Determine the [X, Y] coordinate at the center of the cell enclosing the given text.  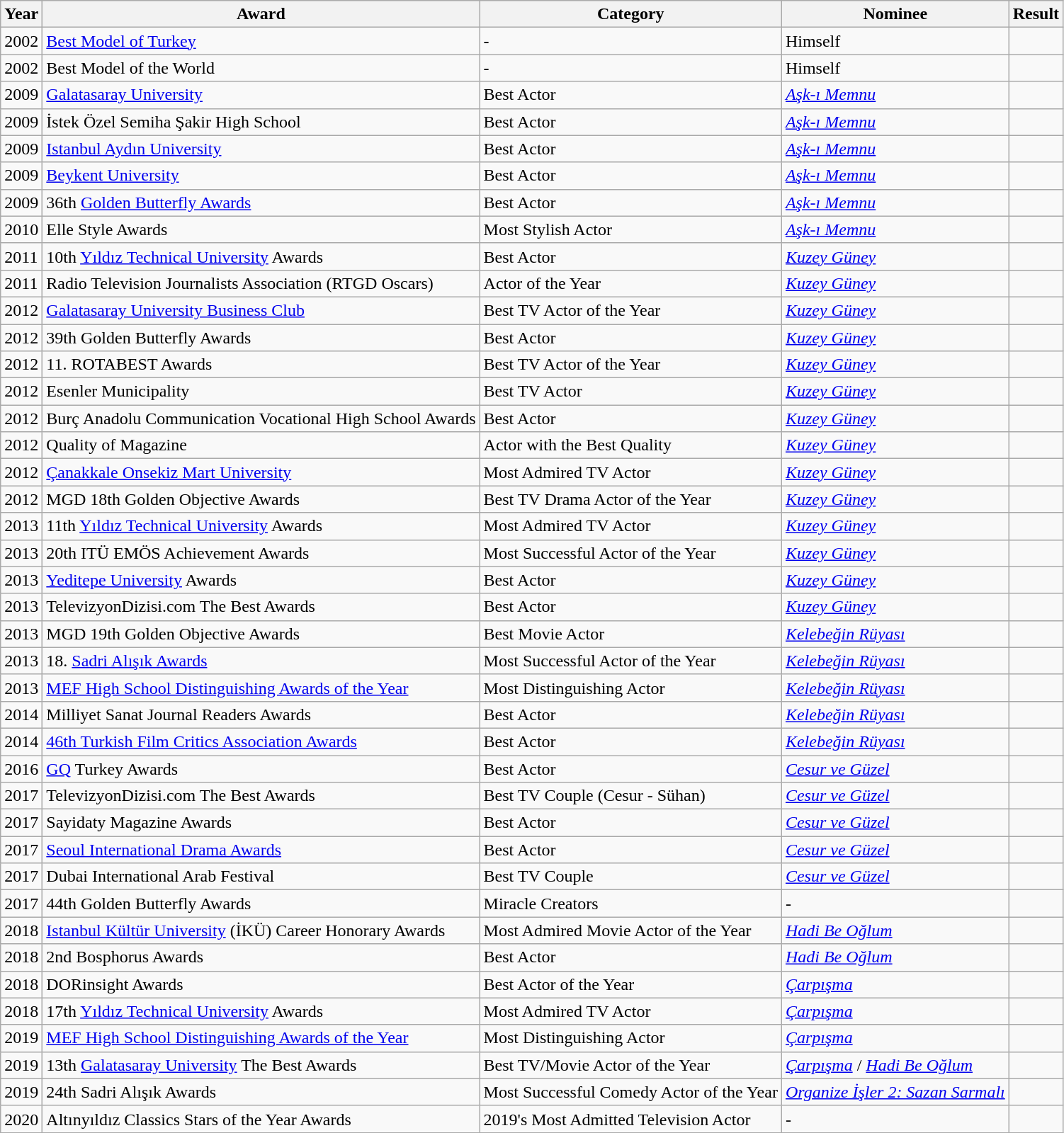
Most Stylish Actor [630, 229]
Yeditepe University Awards [261, 580]
2019's Most Admitted Television Actor [630, 1119]
2020 [21, 1119]
Milliyet Sanat Journal Readers Awards [261, 714]
Istanbul Aydın University [261, 149]
GQ Turkey Awards [261, 768]
Burç Anadolu Communication Vocational High School Awards [261, 419]
44th Golden Butterfly Awards [261, 904]
Best Actor of the Year [630, 984]
10th Yıldız Technical University Awards [261, 256]
Best Model of the World [261, 68]
MGD 18th Golden Objective Awards [261, 499]
Award [261, 14]
Actor with the Best Quality [630, 445]
İstek Özel Semiha Şakir High School [261, 122]
2010 [21, 229]
Nominee [895, 14]
46th Turkish Film Critics Association Awards [261, 741]
Best TV Couple [630, 877]
Year [21, 14]
Beykent University [261, 176]
Organize İşler 2: Sazan Sarmalı [895, 1092]
Miracle Creators [630, 904]
DORinsight Awards [261, 984]
Most Admired Movie Actor of the Year [630, 930]
Most Successful Comedy Actor of the Year [630, 1092]
Quality of Magazine [261, 445]
Best Movie Actor [630, 634]
Istanbul Kültür University (İKÜ) Career Honorary Awards [261, 930]
24th Sadri Alışık Awards [261, 1092]
39th Golden Butterfly Awards [261, 338]
Çanakkale Onsekiz Mart University [261, 472]
2nd Bosphorus Awards [261, 957]
20th ITÜ EMÖS Achievement Awards [261, 553]
17th Yıldız Technical University Awards [261, 1011]
Best TV Drama Actor of the Year [630, 499]
Best TV/Movie Actor of the Year [630, 1065]
Category [630, 14]
Elle Style Awards [261, 229]
2016 [21, 768]
Actor of the Year [630, 283]
Radio Television Journalists Association (RTGD Oscars) [261, 283]
Result [1036, 14]
11. ROTABEST Awards [261, 365]
11th Yıldız Technical University Awards [261, 526]
Çarpışma / Hadi Be Oğlum [895, 1065]
Sayidaty Magazine Awards [261, 823]
Galatasaray University [261, 95]
Dubai International Arab Festival [261, 877]
MGD 19th Golden Objective Awards [261, 634]
Best TV Couple (Cesur - Sühan) [630, 796]
36th Golden Butterfly Awards [261, 203]
Galatasaray University Business Club [261, 310]
Best Model of Turkey [261, 41]
Altınyıldız Classics Stars of the Year Awards [261, 1119]
Best TV Actor [630, 392]
13th Galatasaray University The Best Awards [261, 1065]
Esenler Municipality [261, 392]
18. Sadri Alışık Awards [261, 661]
Seoul International Drama Awards [261, 850]
